Extract the [X, Y] coordinate from the center of the cell holding the provided text.  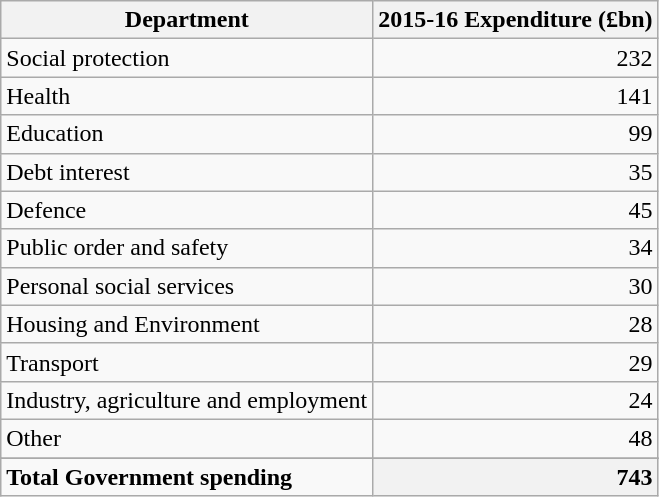
35 [516, 172]
99 [516, 134]
2015-16 Expenditure (£bn) [516, 20]
Education [187, 134]
Department [187, 20]
Social protection [187, 58]
Debt interest [187, 172]
29 [516, 362]
28 [516, 324]
Defence [187, 210]
Total Government spending [187, 477]
34 [516, 248]
30 [516, 286]
141 [516, 96]
48 [516, 438]
24 [516, 400]
Transport [187, 362]
743 [516, 477]
45 [516, 210]
Health [187, 96]
Personal social services [187, 286]
Public order and safety [187, 248]
Housing and Environment [187, 324]
Industry, agriculture and employment [187, 400]
Other [187, 438]
232 [516, 58]
